For the text-containing cell, return its midpoint in [x, y] coordinate format. 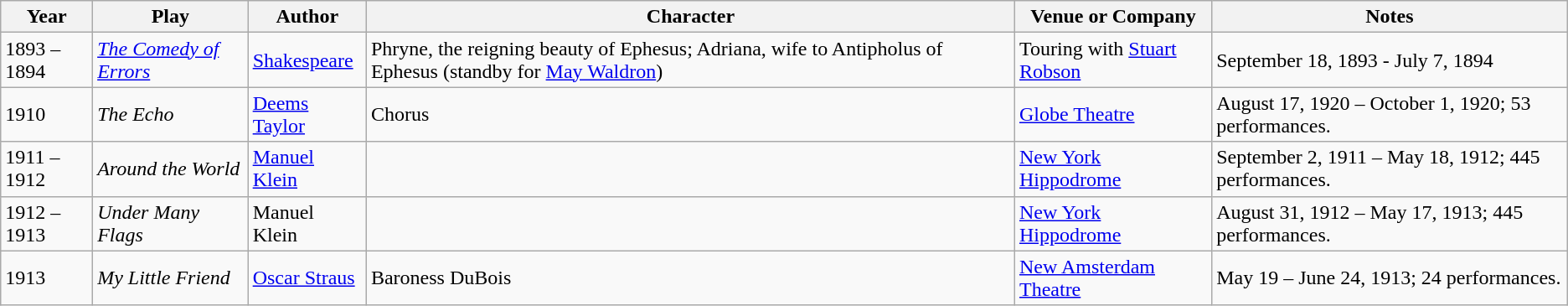
1913 [47, 278]
August 31, 1912 – May 17, 1913; 445 performances. [1390, 223]
Author [307, 17]
Oscar Straus [307, 278]
1911 – 1912 [47, 169]
Touring with Stuart Robson [1112, 60]
New Amsterdam Theatre [1112, 278]
1893 – 1894 [47, 60]
Deems Taylor [307, 114]
1910 [47, 114]
Shakespeare [307, 60]
My Little Friend [171, 278]
Around the World [171, 169]
Character [690, 17]
August 17, 1920 – October 1, 1920; 53 performances. [1390, 114]
Globe Theatre [1112, 114]
September 18, 1893 - July 7, 1894 [1390, 60]
Year [47, 17]
1912 – 1913 [47, 223]
May 19 – June 24, 1913; 24 performances. [1390, 278]
Play [171, 17]
Venue or Company [1112, 17]
Chorus [690, 114]
Under Many Flags [171, 223]
The Echo [171, 114]
The Comedy of Errors [171, 60]
Baroness DuBois [690, 278]
Notes [1390, 17]
Phryne, the reigning beauty of Ephesus; Adriana, wife to Antipholus of Ephesus (standby for May Waldron) [690, 60]
September 2, 1911 – May 18, 1912; 445 performances. [1390, 169]
